Scan for the cell matching the given text and deliver its [X, Y] coordinate at center. 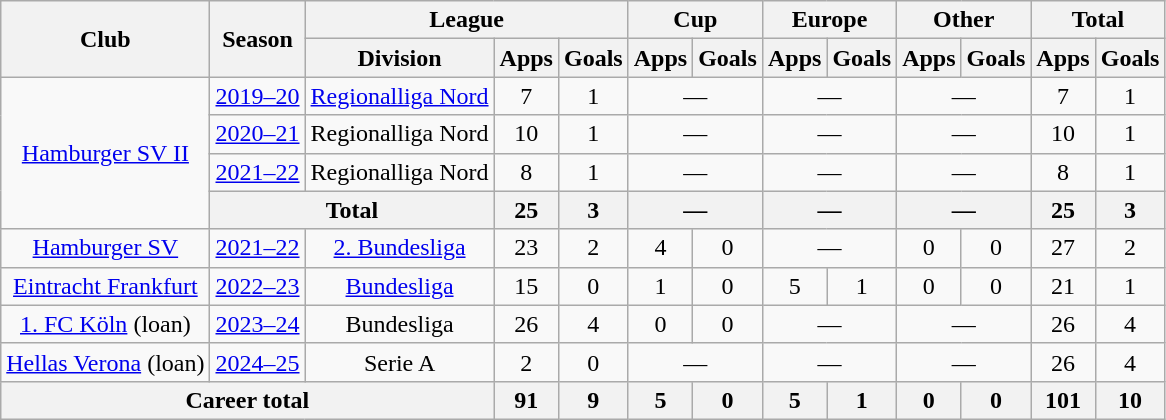
Eintracht Frankfurt [106, 286]
9 [593, 400]
2022–23 [258, 286]
Division [400, 58]
2020–21 [258, 134]
21 [1063, 286]
23 [526, 248]
Other [964, 20]
15 [526, 286]
2024–25 [258, 362]
2023–24 [258, 324]
2019–20 [258, 96]
Career total [248, 400]
91 [526, 400]
1. FC Köln (loan) [106, 324]
Hellas Verona (loan) [106, 362]
Hamburger SV II [106, 153]
Season [258, 39]
2. Bundesliga [400, 248]
Europe [829, 20]
Cup [695, 20]
Serie A [400, 362]
League [466, 20]
Club [106, 39]
27 [1063, 248]
Hamburger SV [106, 248]
101 [1063, 400]
